Identify which cell holds the provided text, then report its (x, y) central coordinate. 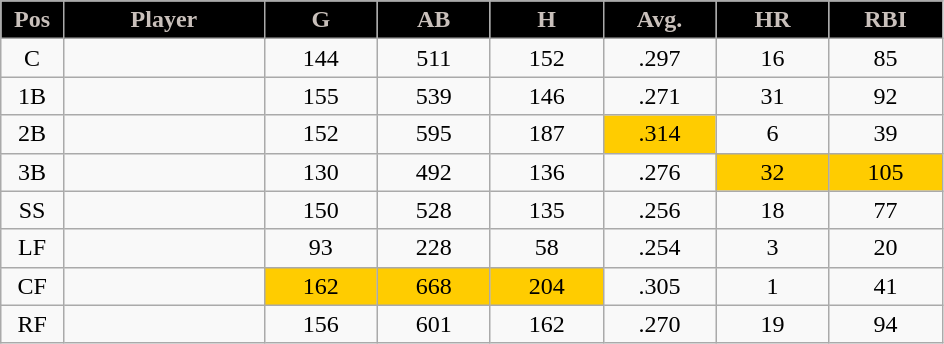
.314 (660, 134)
105 (886, 172)
16 (772, 58)
20 (886, 248)
18 (772, 210)
156 (320, 324)
6 (772, 134)
HR (772, 20)
.305 (660, 286)
492 (434, 172)
.297 (660, 58)
92 (886, 96)
G (320, 20)
3B (32, 172)
.276 (660, 172)
RF (32, 324)
146 (546, 96)
RBI (886, 20)
93 (320, 248)
150 (320, 210)
668 (434, 286)
204 (546, 286)
135 (546, 210)
130 (320, 172)
Avg. (660, 20)
144 (320, 58)
CF (32, 286)
58 (546, 248)
3 (772, 248)
Pos (32, 20)
SS (32, 210)
94 (886, 324)
2B (32, 134)
39 (886, 134)
228 (434, 248)
595 (434, 134)
LF (32, 248)
.254 (660, 248)
85 (886, 58)
19 (772, 324)
528 (434, 210)
Player (164, 20)
77 (886, 210)
C (32, 58)
1B (32, 96)
155 (320, 96)
.256 (660, 210)
H (546, 20)
1 (772, 286)
.270 (660, 324)
601 (434, 324)
32 (772, 172)
.271 (660, 96)
41 (886, 286)
511 (434, 58)
31 (772, 96)
539 (434, 96)
187 (546, 134)
AB (434, 20)
136 (546, 172)
